Return [X, Y] of the center of cell containing provided text 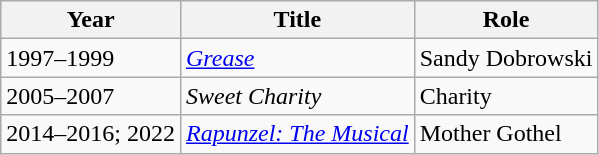
Title [297, 20]
Mother Gothel [506, 134]
Grease [297, 58]
1997–1999 [91, 58]
Sweet Charity [297, 96]
Rapunzel: The Musical [297, 134]
Year [91, 20]
2014–2016; 2022 [91, 134]
Charity [506, 96]
2005–2007 [91, 96]
Sandy Dobrowski [506, 58]
Role [506, 20]
